Determine the (X, Y) coordinate at the center of the cell enclosing the given text.  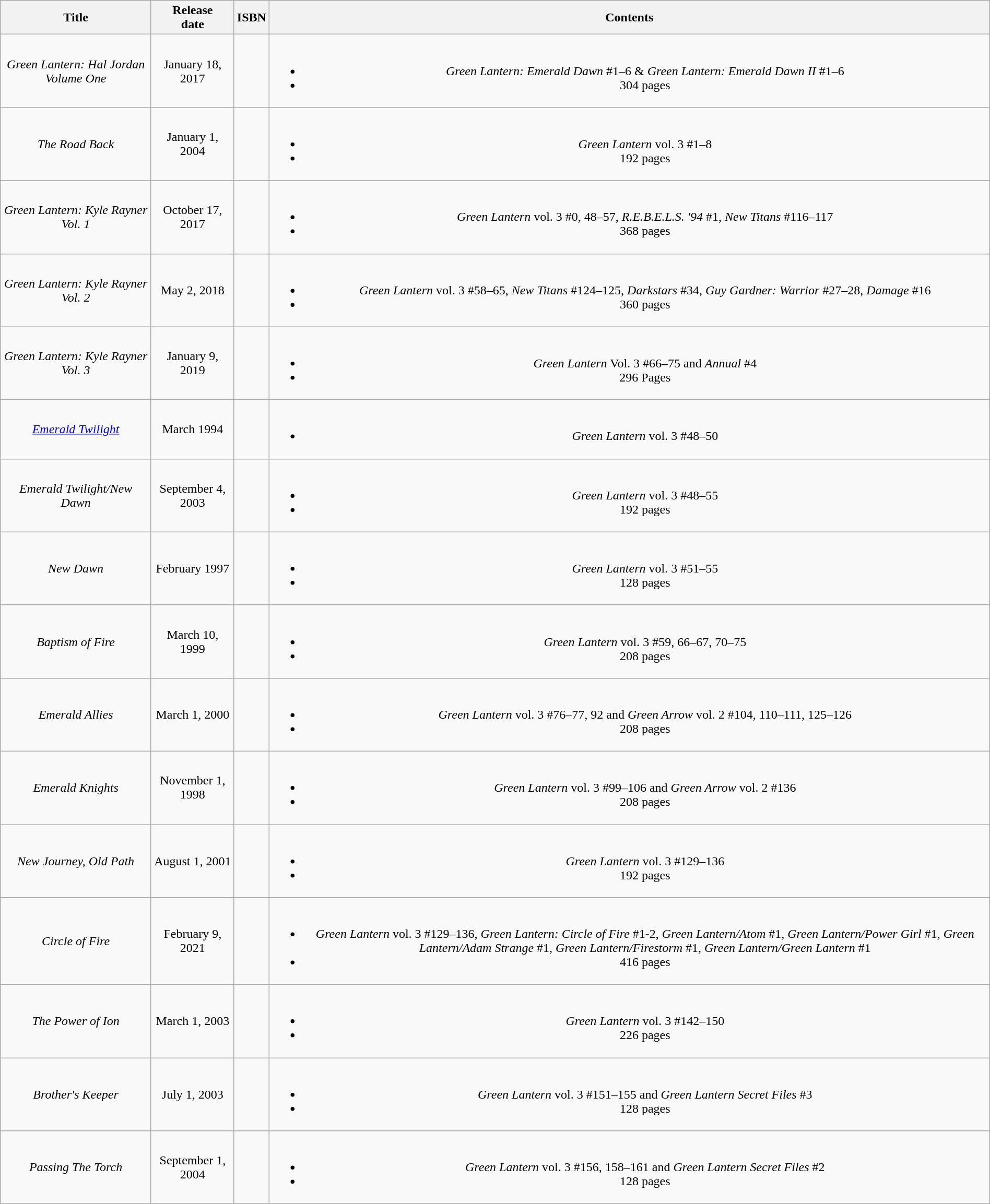
September 1, 2004 (192, 1167)
Green Lantern vol. 3 #0, 48–57, R.E.B.E.L.S. '94 #1, New Titans #116–117368 pages (629, 217)
Green Lantern vol. 3 #156, 158–161 and Green Lantern Secret Files #2128 pages (629, 1167)
Emerald Twilight (76, 429)
February 1997 (192, 568)
September 4, 2003 (192, 495)
The Power of Ion (76, 1021)
Green Lantern Vol. 3 #66–75 and Annual #4296 Pages (629, 363)
Baptism of Fire (76, 641)
The Road Back (76, 144)
July 1, 2003 (192, 1094)
Green Lantern vol. 3 #142–150226 pages (629, 1021)
January 18, 2017 (192, 71)
Contents (629, 18)
Green Lantern vol. 3 #151–155 and Green Lantern Secret Files #3128 pages (629, 1094)
New Dawn (76, 568)
March 1, 2003 (192, 1021)
Green Lantern vol. 3 #76–77, 92 and Green Arrow vol. 2 #104, 110–111, 125–126208 pages (629, 714)
Emerald Knights (76, 788)
Green Lantern vol. 3 #58–65, New Titans #124–125, Darkstars #34, Guy Gardner: Warrior #27–28, Damage #16360 pages (629, 290)
New Journey, Old Path (76, 861)
March 10, 1999 (192, 641)
February 9, 2021 (192, 941)
Green Lantern vol. 3 #51–55128 pages (629, 568)
Green Lantern: Emerald Dawn #1–6 & Green Lantern: Emerald Dawn II #1–6304 pages (629, 71)
Brother's Keeper (76, 1094)
March 1994 (192, 429)
Title (76, 18)
August 1, 2001 (192, 861)
Green Lantern vol. 3 #48–50 (629, 429)
Green Lantern: Hal Jordan Volume One (76, 71)
Green Lantern vol. 3 #1–8192 pages (629, 144)
January 9, 2019 (192, 363)
Circle of Fire (76, 941)
Green Lantern: Kyle Rayner Vol. 1 (76, 217)
Emerald Allies (76, 714)
Green Lantern vol. 3 #48–55192 pages (629, 495)
Green Lantern vol. 3 #129–136192 pages (629, 861)
Releasedate (192, 18)
January 1, 2004 (192, 144)
ISBN (252, 18)
Emerald Twilight/New Dawn (76, 495)
Green Lantern: Kyle Rayner Vol. 2 (76, 290)
Green Lantern vol. 3 #99–106 and Green Arrow vol. 2 #136208 pages (629, 788)
Passing The Torch (76, 1167)
Green Lantern: Kyle Rayner Vol. 3 (76, 363)
November 1, 1998 (192, 788)
Green Lantern vol. 3 #59, 66–67, 70–75208 pages (629, 641)
May 2, 2018 (192, 290)
March 1, 2000 (192, 714)
October 17, 2017 (192, 217)
